Extract the (X, Y) coordinate from the center of the cell holding the provided text.  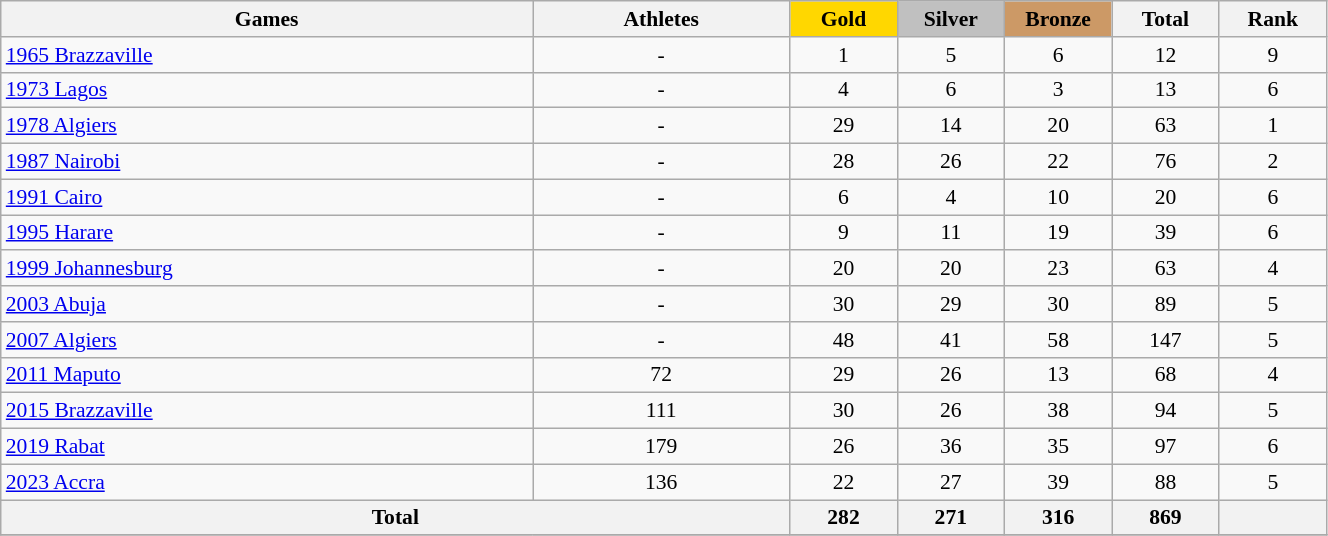
94 (1166, 411)
35 (1058, 447)
271 (950, 518)
1991 Cairo (267, 197)
136 (660, 482)
89 (1166, 304)
Gold (844, 19)
97 (1166, 447)
48 (844, 340)
88 (1166, 482)
1978 Algiers (267, 126)
1987 Nairobi (267, 162)
10 (1058, 197)
41 (950, 340)
Silver (950, 19)
111 (660, 411)
2019 Rabat (267, 447)
58 (1058, 340)
76 (1166, 162)
28 (844, 162)
2023 Accra (267, 482)
38 (1058, 411)
36 (950, 447)
2011 Maputo (267, 375)
1973 Lagos (267, 90)
1965 Brazzaville (267, 55)
Rank (1272, 19)
2 (1272, 162)
68 (1166, 375)
282 (844, 518)
72 (660, 375)
2015 Brazzaville (267, 411)
2007 Algiers (267, 340)
Bronze (1058, 19)
11 (950, 233)
2003 Abuja (267, 304)
1995 Harare (267, 233)
23 (1058, 269)
316 (1058, 518)
14 (950, 126)
27 (950, 482)
1999 Johannesburg (267, 269)
12 (1166, 55)
19 (1058, 233)
869 (1166, 518)
147 (1166, 340)
3 (1058, 90)
Athletes (660, 19)
Games (267, 19)
179 (660, 447)
